Determine the (X, Y) coordinate at the center of the cell enclosing the given text.  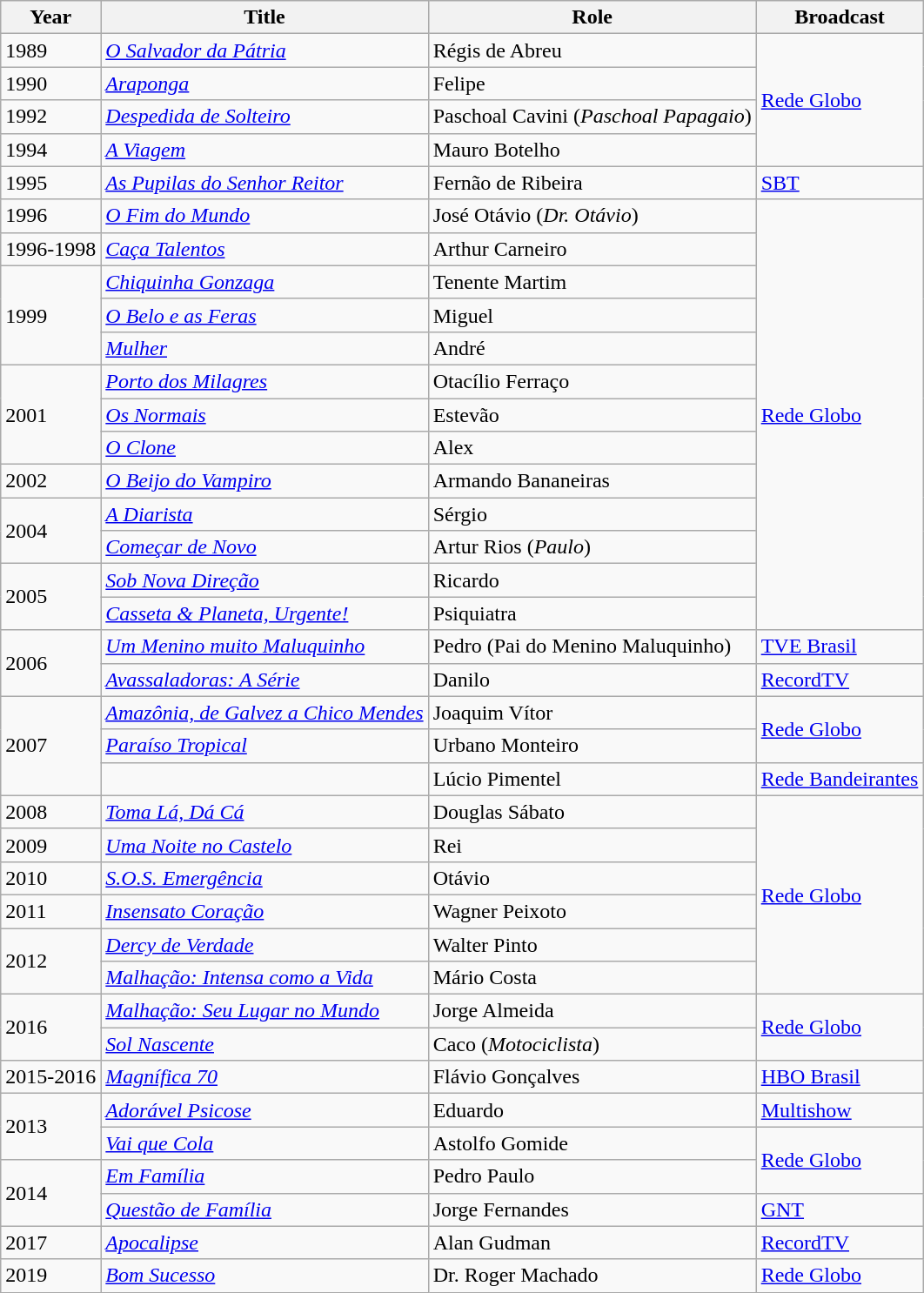
Em Família (264, 1176)
Otacílio Ferraço (592, 381)
2010 (50, 878)
Douglas Sábato (592, 812)
Vai que Cola (264, 1143)
Psiquiatra (592, 613)
A Diarista (264, 514)
Mário Costa (592, 978)
Wagner Peixoto (592, 911)
GNT (840, 1209)
Ricardo (592, 580)
Flávio Gonçalves (592, 1077)
Joaquim Vítor (592, 713)
Chiquinha Gonzaga (264, 282)
Araponga (264, 84)
Amazônia, de Galvez a Chico Mendes (264, 713)
Estevão (592, 415)
Despedida de Solteiro (264, 117)
Pedro (Pai do Menino Maluquinho) (592, 646)
Felipe (592, 84)
A Viagem (264, 150)
O Clone (264, 448)
Paschoal Cavini (Paschoal Papagaio) (592, 117)
Multishow (840, 1110)
Insensato Coração (264, 911)
TVE Brasil (840, 646)
O Beijo do Vampiro (264, 481)
Começar de Novo (264, 547)
2004 (50, 531)
2002 (50, 481)
1999 (50, 315)
2013 (50, 1127)
2007 (50, 746)
2006 (50, 663)
1989 (50, 50)
Rei (592, 845)
Walter Pinto (592, 944)
Régis de Abreu (592, 50)
Astolfo Gomide (592, 1143)
Os Normais (264, 415)
As Pupilas do Senhor Reitor (264, 183)
Toma Lá, Dá Cá (264, 812)
2001 (50, 414)
Alex (592, 448)
O Fim do Mundo (264, 216)
1995 (50, 183)
Dercy de Verdade (264, 944)
S.O.S. Emergência (264, 878)
Porto dos Milagres (264, 381)
Uma Noite no Castelo (264, 845)
2014 (50, 1193)
Year (50, 17)
2011 (50, 911)
José Otávio (Dr. Otávio) (592, 216)
1994 (50, 150)
Title (264, 17)
Avassaladoras: A Série (264, 680)
2012 (50, 961)
Armando Bananeiras (592, 481)
2017 (50, 1243)
Jorge Almeida (592, 1011)
HBO Brasil (840, 1077)
O Salvador da Pátria (264, 50)
Casseta & Planeta, Urgente! (264, 613)
Broadcast (840, 17)
Danilo (592, 680)
Paraíso Tropical (264, 746)
Adorável Psicose (264, 1110)
Dr. Roger Machado (592, 1276)
Magnífica 70 (264, 1077)
2019 (50, 1276)
Um Menino muito Maluquinho (264, 646)
Bom Sucesso (264, 1276)
Arthur Carneiro (592, 249)
1992 (50, 117)
Fernão de Ribeira (592, 183)
Artur Rios (Paulo) (592, 547)
O Belo e as Feras (264, 315)
Malhação: Seu Lugar no Mundo (264, 1011)
Jorge Fernandes (592, 1209)
Questão de Família (264, 1209)
Mulher (264, 348)
André (592, 348)
2009 (50, 845)
Caça Talentos (264, 249)
Mauro Botelho (592, 150)
Miguel (592, 315)
Sol Nascente (264, 1044)
Sob Nova Direção (264, 580)
2005 (50, 597)
Eduardo (592, 1110)
2015-2016 (50, 1077)
Lúcio Pimentel (592, 779)
SBT (840, 183)
Malhação: Intensa como a Vida (264, 978)
Caco (Motociclista) (592, 1044)
Urbano Monteiro (592, 746)
Role (592, 17)
1996 (50, 216)
1990 (50, 84)
Otávio (592, 878)
Pedro Paulo (592, 1176)
Alan Gudman (592, 1243)
Apocalipse (264, 1243)
2008 (50, 812)
2016 (50, 1028)
1996-1998 (50, 249)
Tenente Martim (592, 282)
Rede Bandeirantes (840, 779)
Sérgio (592, 514)
